For the text-containing cell, return its midpoint in (X, Y) coordinate format. 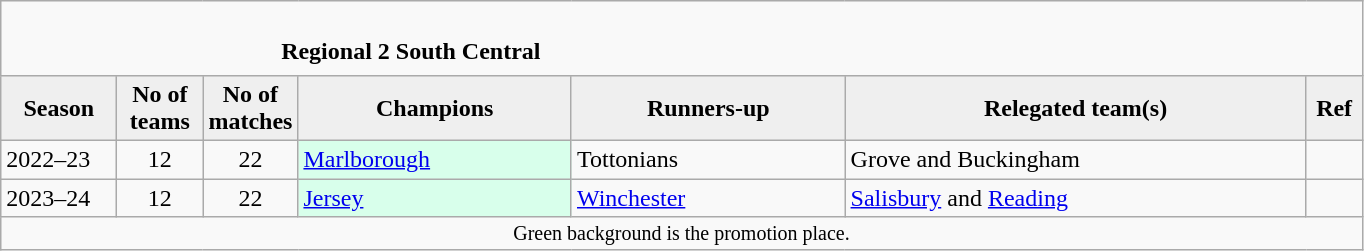
Champions (435, 108)
Runners-up (708, 108)
Grove and Buckingham (1076, 159)
No of teams (160, 108)
Tottonians (708, 159)
Season (59, 108)
Ref (1334, 108)
Relegated team(s) (1076, 108)
Jersey (435, 197)
No of matches (250, 108)
Marlborough (435, 159)
Winchester (708, 197)
2022–23 (59, 159)
Salisbury and Reading (1076, 197)
Green background is the promotion place. (682, 234)
2023–24 (59, 197)
